Search for the cell housing the specified text and yield its (X, Y) center coordinate. 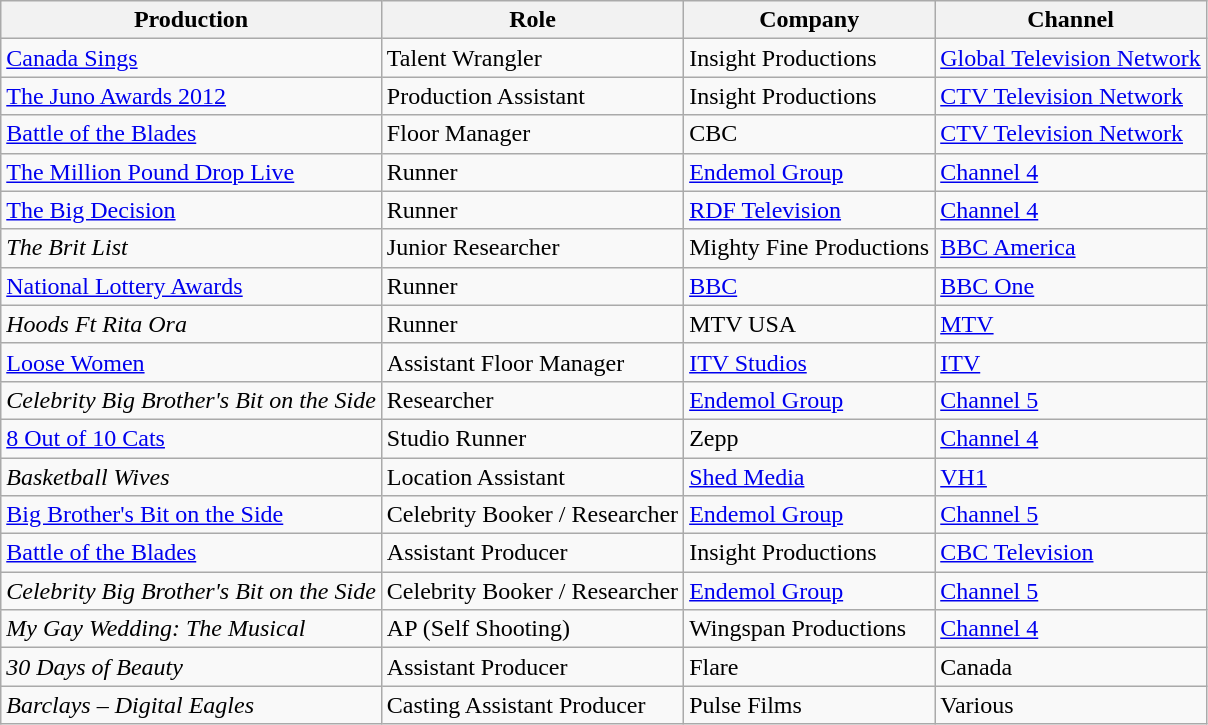
30 Days of Beauty (192, 667)
BBC One (1071, 286)
Casting Assistant Producer (532, 705)
VH1 (1071, 477)
Floor Manager (532, 134)
MTV USA (810, 324)
Pulse Films (810, 705)
Shed Media (810, 477)
Canada Sings (192, 58)
Big Brother's Bit on the Side (192, 515)
BBC America (1071, 248)
Wingspan Productions (810, 629)
Studio Runner (532, 438)
Canada (1071, 667)
The Juno Awards 2012 (192, 96)
Location Assistant (532, 477)
Company (810, 20)
Mighty Fine Productions (810, 248)
Zepp (810, 438)
Assistant Floor Manager (532, 362)
Production (192, 20)
National Lottery Awards (192, 286)
Researcher (532, 400)
ITV Studios (810, 362)
The Big Decision (192, 210)
Loose Women (192, 362)
ITV (1071, 362)
AP (Self Shooting) (532, 629)
RDF Television (810, 210)
CBC (810, 134)
My Gay Wedding: The Musical (192, 629)
Production Assistant (532, 96)
Various (1071, 705)
Basketball Wives (192, 477)
Hoods Ft Rita Ora (192, 324)
Channel (1071, 20)
Role (532, 20)
Flare (810, 667)
MTV (1071, 324)
BBC (810, 286)
Junior Researcher (532, 248)
Talent Wrangler (532, 58)
Global Television Network (1071, 58)
The Million Pound Drop Live (192, 172)
8 Out of 10 Cats (192, 438)
CBC Television (1071, 553)
The Brit List (192, 248)
Barclays – Digital Eagles (192, 705)
